Find where the given text appears and provide that cell's center as [x, y] coordinate. 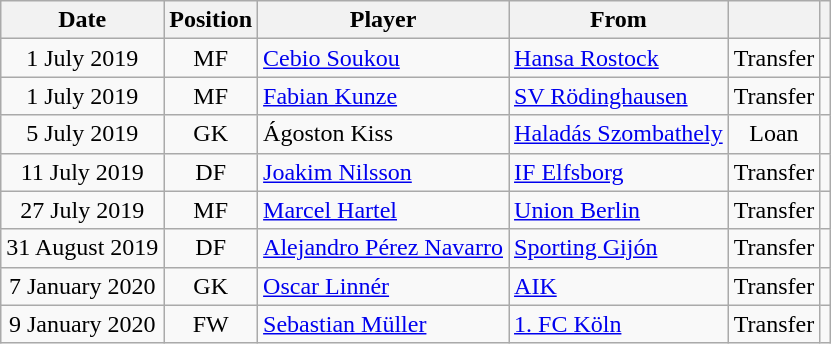
11 July 2019 [82, 172]
9 January 2020 [82, 324]
Alejandro Pérez Navarro [384, 248]
Oscar Linnér [384, 286]
Sebastian Müller [384, 324]
Sporting Gijón [619, 248]
Fabian Kunze [384, 96]
1. FC Köln [619, 324]
From [619, 20]
Cebio Soukou [384, 58]
SV Rödinghausen [619, 96]
27 July 2019 [82, 210]
Marcel Hartel [384, 210]
Union Berlin [619, 210]
Ágoston Kiss [384, 134]
Loan [774, 134]
5 July 2019 [82, 134]
Haladás Szombathely [619, 134]
IF Elfsborg [619, 172]
Position [211, 20]
Joakim Nilsson [384, 172]
Player [384, 20]
Date [82, 20]
Hansa Rostock [619, 58]
FW [211, 324]
AIK [619, 286]
31 August 2019 [82, 248]
7 January 2020 [82, 286]
